For the text-containing cell, return its midpoint in (x, y) coordinate format. 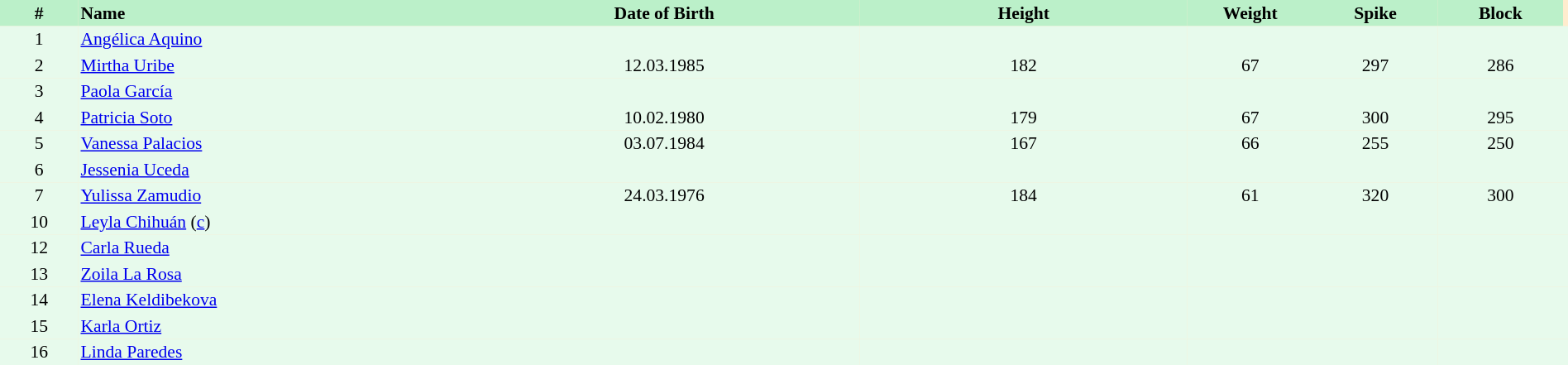
286 (1500, 65)
1 (39, 40)
Spike (1374, 13)
Patricia Soto (273, 118)
184 (1024, 195)
179 (1024, 118)
Mirtha Uribe (273, 65)
10 (39, 222)
Karla Ortiz (273, 326)
Height (1024, 13)
295 (1500, 118)
2 (39, 65)
250 (1500, 144)
12.03.1985 (664, 65)
4 (39, 118)
5 (39, 144)
Paola García (273, 91)
12 (39, 248)
Yulissa Zamudio (273, 195)
Angélica Aquino (273, 40)
167 (1024, 144)
03.07.1984 (664, 144)
Zoila La Rosa (273, 274)
Block (1500, 13)
Elena Keldibekova (273, 300)
182 (1024, 65)
61 (1250, 195)
15 (39, 326)
320 (1374, 195)
14 (39, 300)
# (39, 13)
297 (1374, 65)
Weight (1250, 13)
7 (39, 195)
3 (39, 91)
Leyla Chihuán (c) (273, 222)
66 (1250, 144)
255 (1374, 144)
Jessenia Uceda (273, 170)
24.03.1976 (664, 195)
Date of Birth (664, 13)
Name (273, 13)
10.02.1980 (664, 118)
13 (39, 274)
Carla Rueda (273, 248)
Vanessa Palacios (273, 144)
6 (39, 170)
